Find where the given text appears and provide that cell's center as (x, y) coordinate. 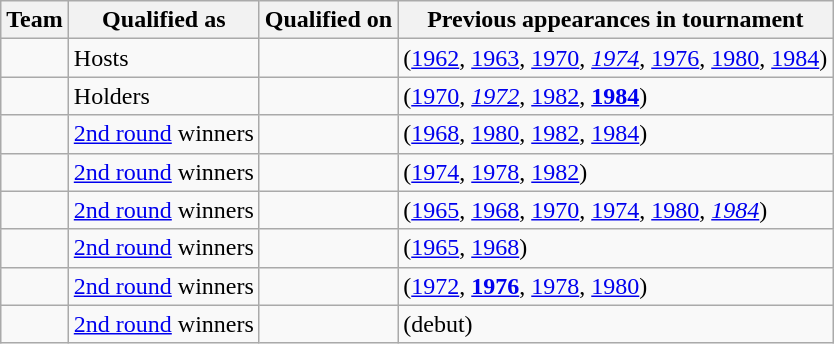
Qualified on (328, 20)
(1972, 1976, 1978, 1980) (616, 286)
(1965, 1968) (616, 248)
Holders (164, 96)
Hosts (164, 58)
Team (35, 20)
(1968, 1980, 1982, 1984) (616, 134)
Qualified as (164, 20)
(debut) (616, 324)
(1970, 1972, 1982, 1984) (616, 96)
(1962, 1963, 1970, 1974, 1976, 1980, 1984) (616, 58)
Previous appearances in tournament (616, 20)
(1965, 1968, 1970, 1974, 1980, 1984) (616, 210)
(1974, 1978, 1982) (616, 172)
